Locate the cell with the specified text and output its (X, Y) center coordinate. 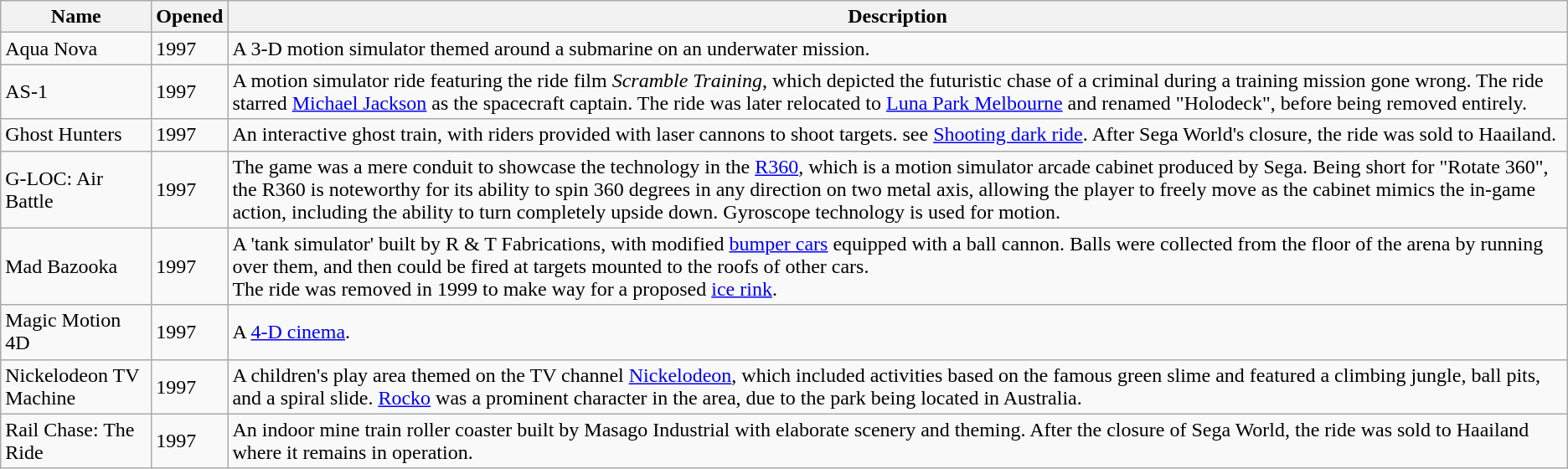
Opened (189, 17)
AS-1 (76, 92)
Name (76, 17)
Aqua Nova (76, 49)
Ghost Hunters (76, 135)
G-LOC: Air Battle (76, 189)
A 4-D cinema. (898, 332)
Nickelodeon TV Machine (76, 387)
Magic Motion 4D (76, 332)
Description (898, 17)
A 3-D motion simulator themed around a submarine on an underwater mission. (898, 49)
Rail Chase: The Ride (76, 441)
Mad Bazooka (76, 266)
